Scan for the cell matching the given text and deliver its (X, Y) coordinate at center. 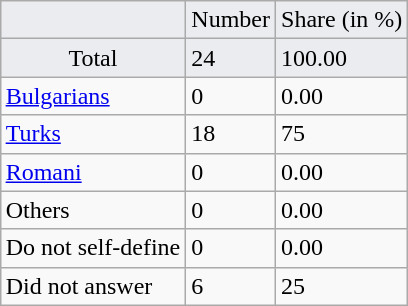
Bulgarians (93, 96)
25 (342, 286)
24 (231, 58)
Share (in %) (342, 20)
Number (231, 20)
Do not self-define (93, 248)
6 (231, 286)
Others (93, 210)
18 (231, 134)
100.00 (342, 58)
75 (342, 134)
Turks (93, 134)
Romani (93, 172)
Total (93, 58)
Did not answer (93, 286)
